Find where the given text appears and provide that cell's center as (x, y) coordinate. 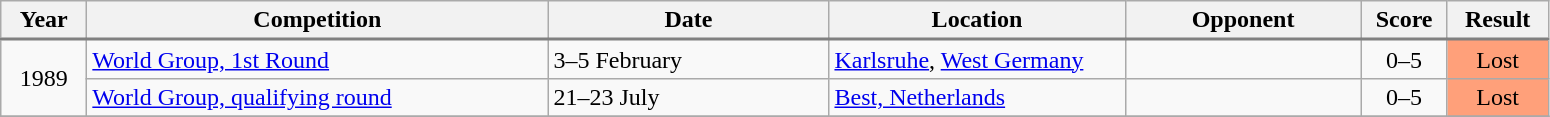
1989 (44, 78)
Opponent (1243, 20)
Competition (318, 20)
Score (1404, 20)
Karlsruhe, West Germany (977, 60)
Location (977, 20)
Date (688, 20)
World Group, 1st Round (318, 60)
21–23 July (688, 97)
Best, Netherlands (977, 97)
World Group, qualifying round (318, 97)
Year (44, 20)
3–5 February (688, 60)
Result (1498, 20)
